For the text-containing cell, return its midpoint in (X, Y) coordinate format. 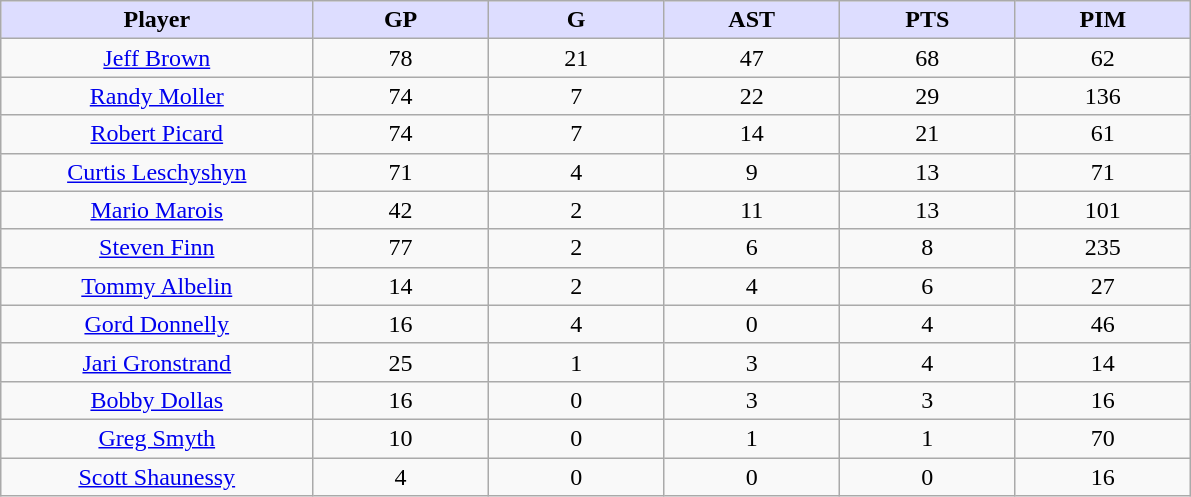
Mario Marois (157, 210)
Greg Smyth (157, 438)
29 (927, 96)
Tommy Albelin (157, 286)
Gord Donnelly (157, 324)
Curtis Leschyshyn (157, 172)
G (576, 20)
GP (401, 20)
10 (401, 438)
Robert Picard (157, 134)
136 (1103, 96)
Jeff Brown (157, 58)
8 (927, 248)
PTS (927, 20)
235 (1103, 248)
47 (752, 58)
Bobby Dollas (157, 400)
Player (157, 20)
68 (927, 58)
61 (1103, 134)
Jari Gronstrand (157, 362)
62 (1103, 58)
27 (1103, 286)
25 (401, 362)
42 (401, 210)
46 (1103, 324)
Randy Moller (157, 96)
9 (752, 172)
70 (1103, 438)
101 (1103, 210)
AST (752, 20)
22 (752, 96)
11 (752, 210)
77 (401, 248)
Steven Finn (157, 248)
PIM (1103, 20)
78 (401, 58)
Scott Shaunessy (157, 477)
